Extract the (X, Y) coordinate from the center of the cell holding the provided text.  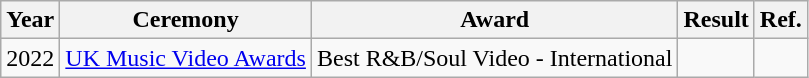
Ref. (780, 20)
2022 (30, 58)
Best R&B/Soul Video - International (494, 58)
Award (494, 20)
Year (30, 20)
Result (716, 20)
Ceremony (186, 20)
UK Music Video Awards (186, 58)
